Identify which cell holds the provided text, then report its [x, y] central coordinate. 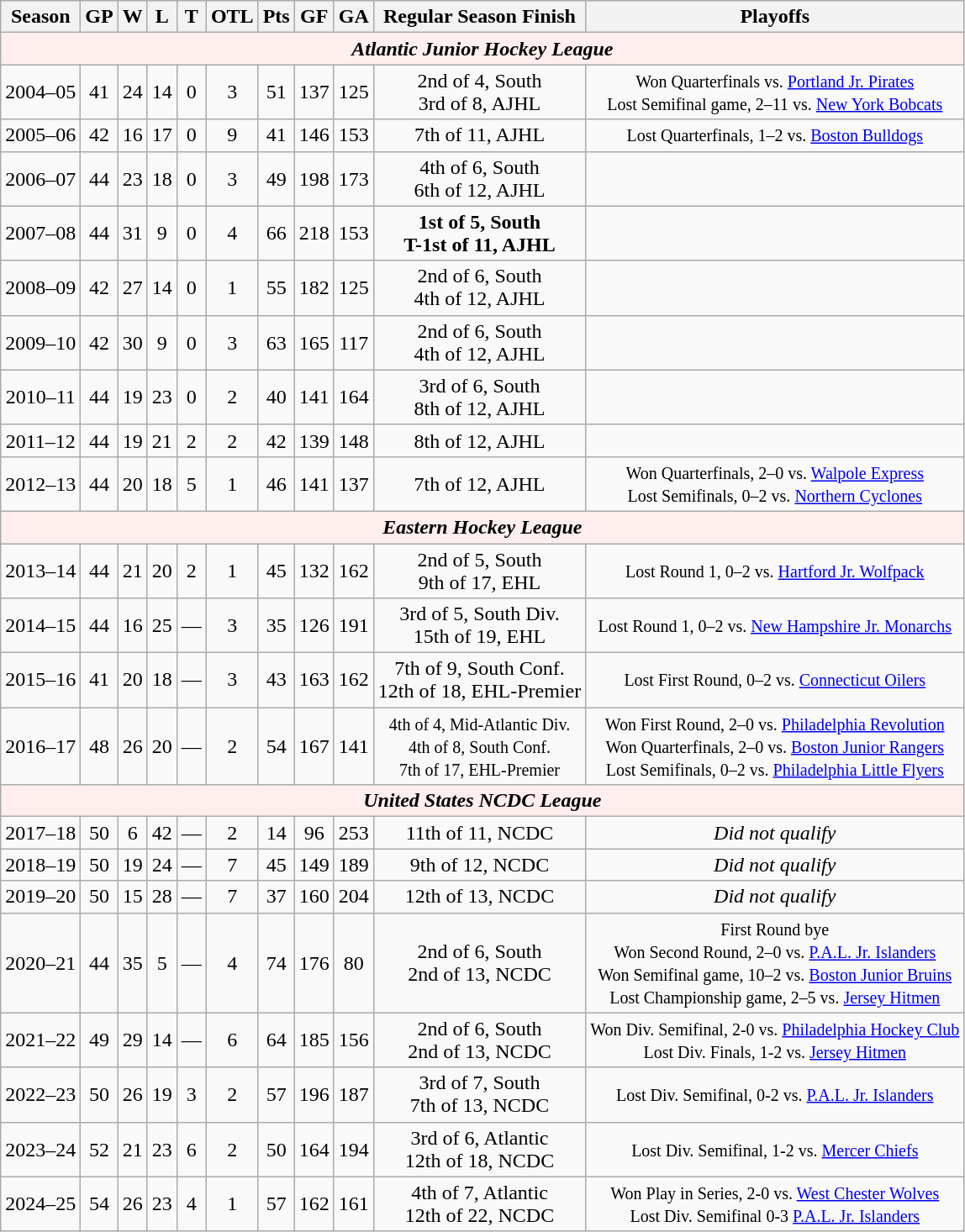
Lost Div. Semifinal, 0-2 vs. P.A.L. Jr. Islanders [775, 1094]
96 [314, 833]
1st of 5, SouthT-1st of 11, AJHL [479, 234]
126 [314, 625]
2nd of 5, South9th of 17, EHL [479, 570]
11th of 11, NCDC [479, 833]
46 [276, 484]
15 [133, 897]
51 [276, 92]
T [192, 17]
55 [276, 287]
2010–11 [40, 397]
OTL [232, 17]
2020–21 [40, 963]
2019–20 [40, 897]
43 [276, 681]
160 [314, 897]
2006–07 [40, 178]
28 [161, 897]
173 [353, 178]
Lost First Round, 0–2 vs. Connecticut Oilers [775, 681]
2017–18 [40, 833]
218 [314, 234]
191 [353, 625]
2022–23 [40, 1094]
187 [353, 1094]
165 [314, 343]
163 [314, 681]
Lost Quarterfinals, 1–2 vs. Boston Bulldogs [775, 135]
2005–06 [40, 135]
148 [353, 440]
7th of 12, AJHL [479, 484]
2007–08 [40, 234]
Regular Season Finish [479, 17]
66 [276, 234]
3rd of 6, Atlantic12th of 18, NCDC [479, 1150]
Season [40, 17]
Won Play in Series, 2-0 vs. West Chester WolvesLost Div. Semifinal 0-3 P.A.L. Jr. Islanders [775, 1203]
W [133, 17]
Won Quarterfinals vs. Portland Jr. PiratesLost Semifinal game, 2–11 vs. New York Bobcats [775, 92]
48 [99, 746]
8th of 12, AJHL [479, 440]
196 [314, 1094]
Lost Round 1, 0–2 vs. New Hampshire Jr. Monarchs [775, 625]
United States NCDC League [482, 801]
25 [161, 625]
52 [99, 1150]
2021–22 [40, 1040]
Won Div. Semifinal, 2-0 vs. Philadelphia Hockey ClubLost Div. Finals, 1-2 vs. Jersey Hitmen [775, 1040]
30 [133, 343]
L [161, 17]
Eastern Hockey League [482, 527]
64 [276, 1040]
4th of 7, Atlantic12th of 22, NCDC [479, 1203]
132 [314, 570]
2024–25 [40, 1203]
63 [276, 343]
2018–19 [40, 865]
74 [276, 963]
2008–09 [40, 287]
117 [353, 343]
GA [353, 17]
Lost Div. Semifinal, 1-2 vs. Mercer Chiefs [775, 1150]
182 [314, 287]
2nd of 4, South3rd of 8, AJHL [479, 92]
2004–05 [40, 92]
189 [353, 865]
253 [353, 833]
156 [353, 1040]
2013–14 [40, 570]
Atlantic Junior Hockey League [482, 49]
80 [353, 963]
9th of 12, NCDC [479, 865]
4th of 4, Mid-Atlantic Div.4th of 8, South Conf.7th of 17, EHL-Premier [479, 746]
139 [314, 440]
3rd of 5, South Div.15th of 19, EHL [479, 625]
Lost Round 1, 0–2 vs. Hartford Jr. Wolfpack [775, 570]
149 [314, 865]
37 [276, 897]
17 [161, 135]
29 [133, 1040]
161 [353, 1203]
2023–24 [40, 1150]
204 [353, 897]
185 [314, 1040]
3rd of 7, South7th of 13, NCDC [479, 1094]
2012–13 [40, 484]
194 [353, 1150]
176 [314, 963]
31 [133, 234]
2009–10 [40, 343]
27 [133, 287]
7th of 11, AJHL [479, 135]
Won Quarterfinals, 2–0 vs. Walpole ExpressLost Semifinals, 0–2 vs. Northern Cyclones [775, 484]
198 [314, 178]
GF [314, 17]
2014–15 [40, 625]
Pts [276, 17]
2016–17 [40, 746]
Playoffs [775, 17]
GP [99, 17]
3rd of 6, South8th of 12, AJHL [479, 397]
12th of 13, NCDC [479, 897]
2015–16 [40, 681]
7th of 9, South Conf.12th of 18, EHL-Premier [479, 681]
Won First Round, 2–0 vs. Philadelphia RevolutionWon Quarterfinals, 2–0 vs. Boston Junior RangersLost Semifinals, 0–2 vs. Philadelphia Little Flyers [775, 746]
4th of 6, South6th of 12, AJHL [479, 178]
2011–12 [40, 440]
40 [276, 397]
167 [314, 746]
146 [314, 135]
